Capture the cell that displays the provided text and extract its (X, Y) central coordinate. 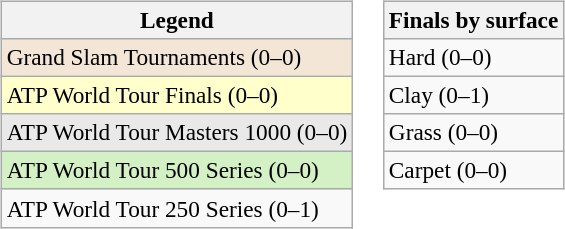
Carpet (0–0) (473, 171)
Hard (0–0) (473, 57)
Legend (176, 20)
Finals by surface (473, 20)
ATP World Tour 500 Series (0–0) (176, 171)
ATP World Tour Masters 1000 (0–0) (176, 133)
Clay (0–1) (473, 95)
Grand Slam Tournaments (0–0) (176, 57)
ATP World Tour Finals (0–0) (176, 95)
ATP World Tour 250 Series (0–1) (176, 208)
Grass (0–0) (473, 133)
